Pinpoint the cell where the given text exists, returning its [x, y] midpoint coordinate. 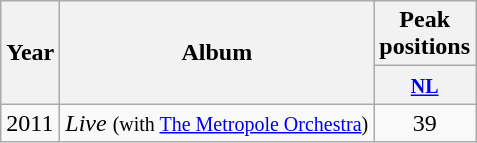
Year [30, 52]
NL [425, 85]
Live (with The Metropole Orchestra) [217, 123]
39 [425, 123]
2011 [30, 123]
Peak positions [425, 34]
Album [217, 52]
